Locate the cell with the specified text and output its [X, Y] center coordinate. 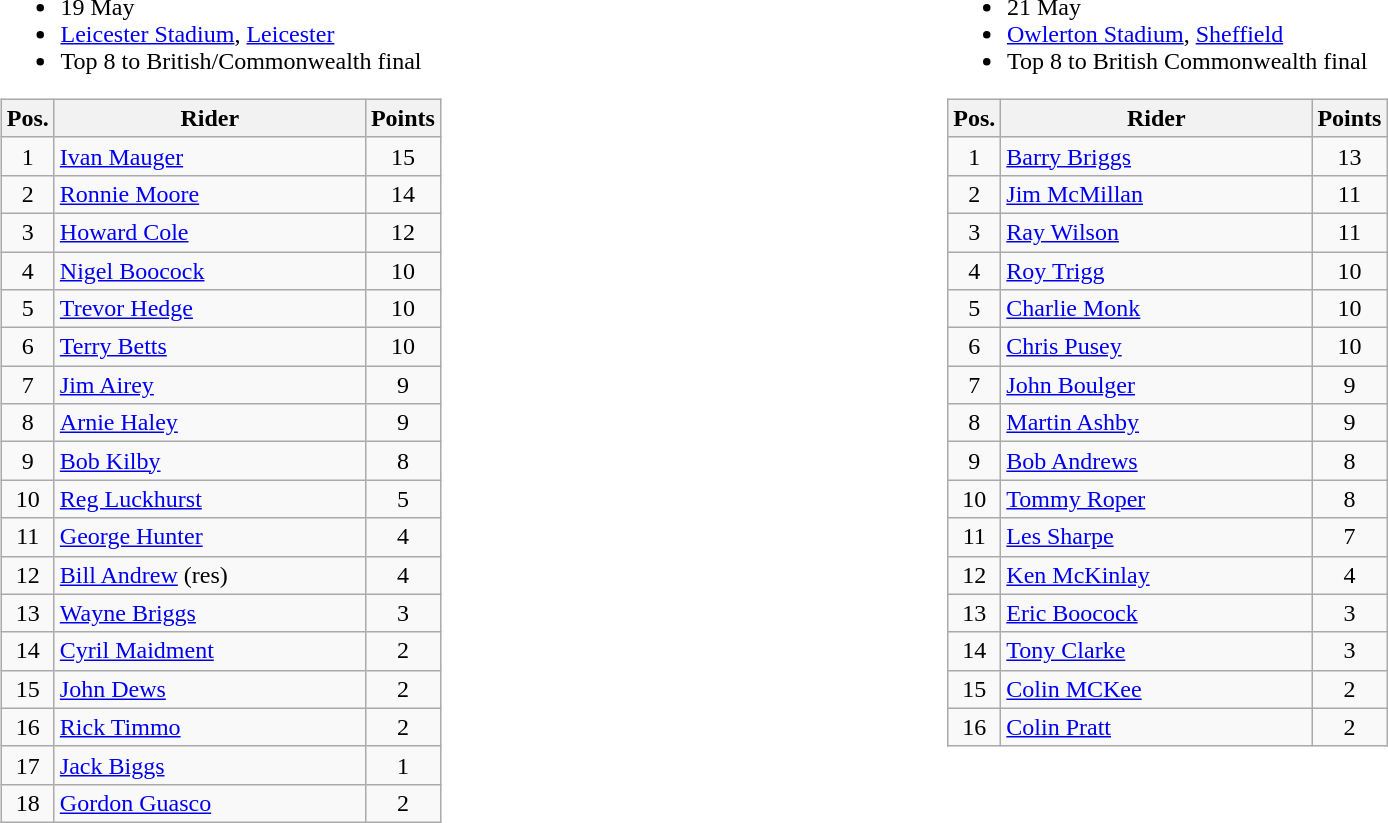
Martin Ashby [1156, 423]
Howard Cole [210, 232]
Jim Airey [210, 385]
Ray Wilson [1156, 232]
George Hunter [210, 537]
18 [28, 803]
Ivan Mauger [210, 156]
Colin MCKee [1156, 689]
Bob Kilby [210, 461]
Ken McKinlay [1156, 575]
Tony Clarke [1156, 651]
Wayne Briggs [210, 613]
Jim McMillan [1156, 194]
Barry Briggs [1156, 156]
Eric Boocock [1156, 613]
Charlie Monk [1156, 309]
Les Sharpe [1156, 537]
Rick Timmo [210, 727]
Nigel Boocock [210, 271]
Chris Pusey [1156, 347]
Jack Biggs [210, 765]
John Dews [210, 689]
Colin Pratt [1156, 727]
Trevor Hedge [210, 309]
Ronnie Moore [210, 194]
Reg Luckhurst [210, 499]
Terry Betts [210, 347]
Tommy Roper [1156, 499]
Bob Andrews [1156, 461]
Roy Trigg [1156, 271]
Gordon Guasco [210, 803]
John Boulger [1156, 385]
Cyril Maidment [210, 651]
Bill Andrew (res) [210, 575]
17 [28, 765]
Arnie Haley [210, 423]
